For the text-containing cell, return its midpoint in [X, Y] coordinate format. 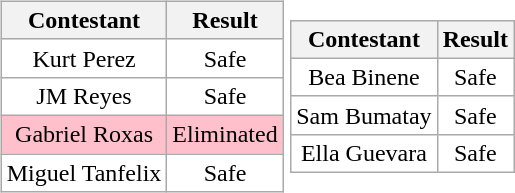
Gabriel Roxas [84, 134]
Kurt Perez [84, 58]
Miguel Tanfelix [84, 173]
Sam Bumatay [364, 115]
JM Reyes [84, 96]
Eliminated [225, 134]
Ella Guevara [364, 153]
Bea Binene [364, 77]
